Locate the cell with the specified text and output its [X, Y] center coordinate. 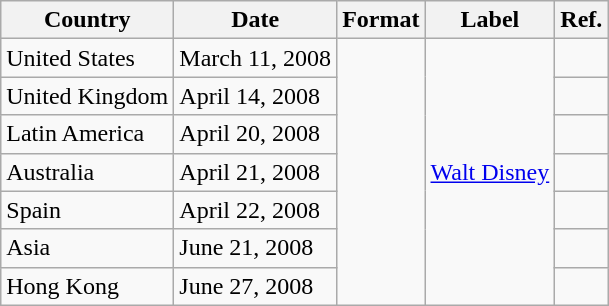
Date [256, 20]
April 14, 2008 [256, 96]
June 27, 2008 [256, 286]
Asia [88, 248]
Australia [88, 172]
April 22, 2008 [256, 210]
March 11, 2008 [256, 58]
Hong Kong [88, 286]
Format [381, 20]
Latin America [88, 134]
United States [88, 58]
Label [490, 20]
Spain [88, 210]
June 21, 2008 [256, 248]
United Kingdom [88, 96]
Walt Disney [490, 172]
April 21, 2008 [256, 172]
April 20, 2008 [256, 134]
Ref. [582, 20]
Country [88, 20]
